Detect which cell encompasses the target text, then output its [x, y] center coordinate. 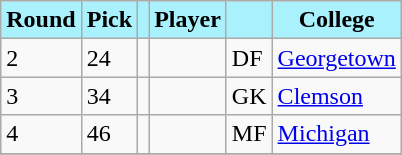
34 [109, 96]
2 [41, 58]
Michigan [336, 134]
MF [249, 134]
Player [188, 20]
DF [249, 58]
Clemson [336, 96]
Pick [109, 20]
3 [41, 96]
4 [41, 134]
Georgetown [336, 58]
College [336, 20]
GK [249, 96]
46 [109, 134]
24 [109, 58]
Round [41, 20]
